Extract the (x, y) coordinate from the center of the cell holding the provided text.  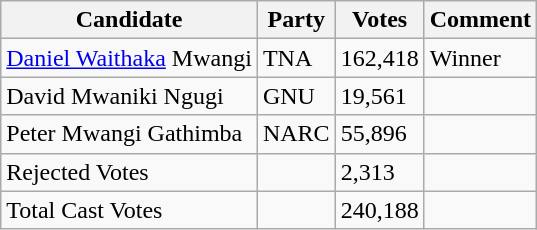
David Mwaniki Ngugi (130, 96)
NARC (296, 134)
Comment (480, 20)
162,418 (380, 58)
TNA (296, 58)
240,188 (380, 210)
Winner (480, 58)
Rejected Votes (130, 172)
Votes (380, 20)
Total Cast Votes (130, 210)
19,561 (380, 96)
2,313 (380, 172)
Peter Mwangi Gathimba (130, 134)
Party (296, 20)
Candidate (130, 20)
GNU (296, 96)
55,896 (380, 134)
Daniel Waithaka Mwangi (130, 58)
